Locate the cell with the specified text and output its (x, y) center coordinate. 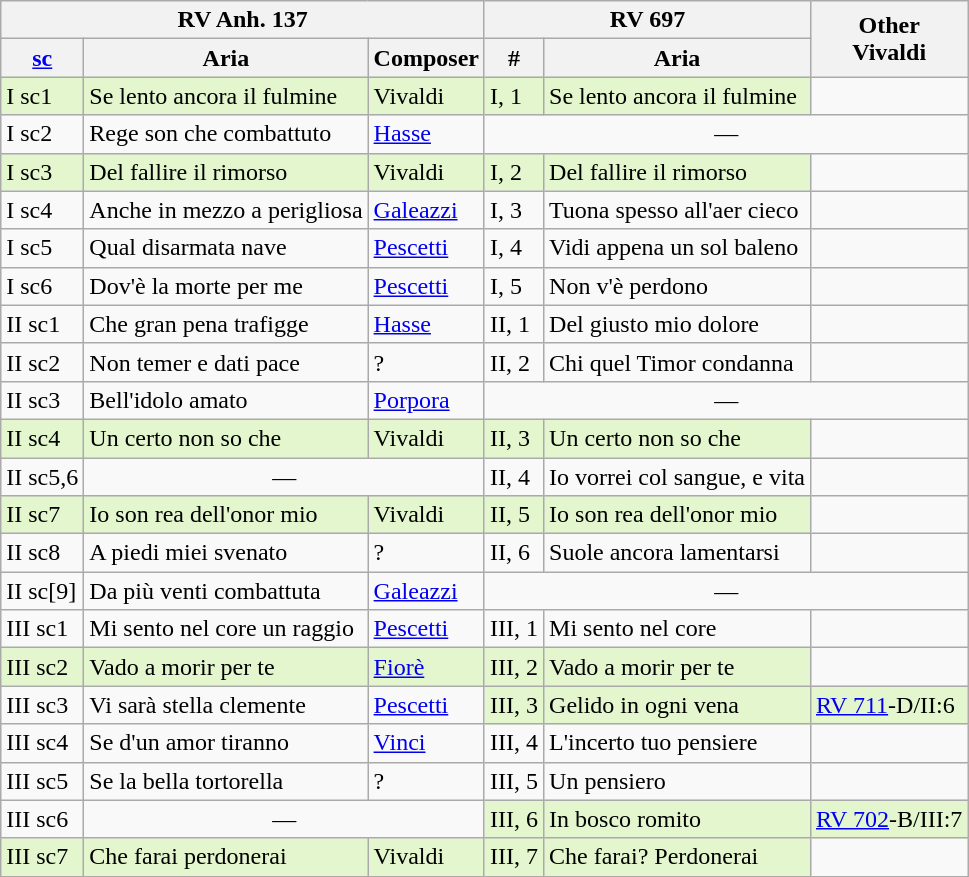
III, 3 (514, 705)
Se d'un amor tiranno (226, 743)
II sc4 (42, 438)
Anche in mezzo a perigliosa (226, 210)
Bell'idolo amato (226, 400)
I, 1 (514, 96)
Vinci (426, 743)
III sc3 (42, 705)
Qual disarmata nave (226, 248)
Non temer e dati pace (226, 362)
II, 6 (514, 553)
Che farai? Perdonerai (678, 857)
III sc1 (42, 629)
II, 3 (514, 438)
III sc7 (42, 857)
II sc7 (42, 515)
Tuona spesso all'aer cieco (678, 210)
Chi quel Timor condanna (678, 362)
II sc3 (42, 400)
RV 702-B/III:7 (888, 819)
Del giusto mio dolore (678, 324)
II sc8 (42, 553)
Che farai perdonerai (226, 857)
II sc2 (42, 362)
I sc5 (42, 248)
III sc4 (42, 743)
I sc1 (42, 96)
Non v'è perdono (678, 286)
II, 5 (514, 515)
A piedi miei svenato (226, 553)
I sc4 (42, 210)
II, 1 (514, 324)
I sc3 (42, 172)
II, 2 (514, 362)
I sc2 (42, 134)
III, 5 (514, 781)
RV 711-D/II:6 (888, 705)
Suole ancora lamentarsi (678, 553)
OtherVivaldi (888, 39)
# (514, 58)
Vi sarà stella clemente (226, 705)
III sc2 (42, 667)
Mi sento nel core un raggio (226, 629)
I sc6 (42, 286)
Porpora (426, 400)
Se la bella tortorella (226, 781)
III, 1 (514, 629)
III, 6 (514, 819)
RV Anh. 137 (243, 20)
In bosco romito (678, 819)
II sc1 (42, 324)
II, 4 (514, 477)
III, 2 (514, 667)
RV 697 (647, 20)
III, 4 (514, 743)
I, 5 (514, 286)
Un pensiero (678, 781)
Mi sento nel core (678, 629)
Dov'è la morte per me (226, 286)
I, 2 (514, 172)
Che gran pena trafigge (226, 324)
Io vorrei col sangue, e vita (678, 477)
III sc5 (42, 781)
III sc6 (42, 819)
Composer (426, 58)
I, 4 (514, 248)
Da più venti combattuta (226, 591)
L'incerto tuo pensiere (678, 743)
Rege son che combattuto (226, 134)
II sc5,6 (42, 477)
Gelido in ogni vena (678, 705)
I, 3 (514, 210)
Vidi appena un sol baleno (678, 248)
II sc[9] (42, 591)
Fiorè (426, 667)
III, 7 (514, 857)
sc (42, 58)
